Return [x, y] of the center of cell containing provided text 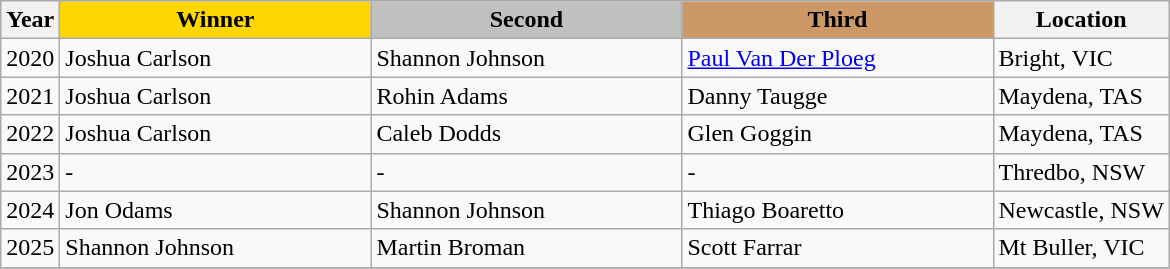
Winner [216, 20]
2024 [30, 210]
Thiago Boaretto [838, 210]
Scott Farrar [838, 248]
Danny Taugge [838, 96]
Glen Goggin [838, 134]
Year [30, 20]
Third [838, 20]
Caleb Dodds [526, 134]
Mt Buller, VIC [1081, 248]
Location [1081, 20]
2025 [30, 248]
Martin Broman [526, 248]
2020 [30, 58]
Bright, VIC [1081, 58]
2022 [30, 134]
Rohin Adams [526, 96]
2023 [30, 172]
Newcastle, NSW [1081, 210]
Jon Odams [216, 210]
Paul Van Der Ploeg [838, 58]
Second [526, 20]
2021 [30, 96]
Thredbo, NSW [1081, 172]
